Identify which cell holds the provided text, then report its [X, Y] central coordinate. 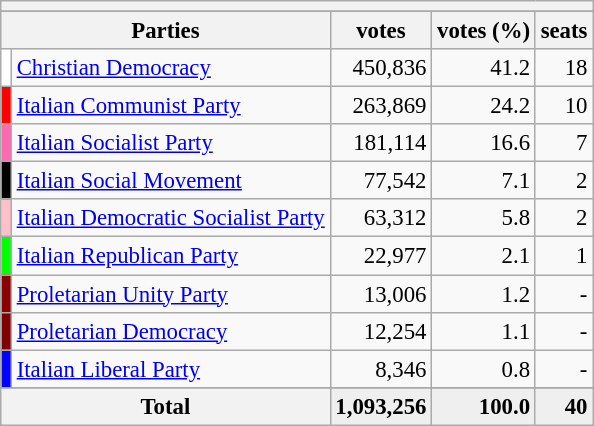
Italian Socialist Party [170, 143]
13,006 [381, 294]
votes (%) [484, 31]
10 [564, 106]
0.8 [484, 369]
263,869 [381, 106]
7.1 [484, 181]
Proletarian Unity Party [170, 294]
1,093,256 [381, 406]
63,312 [381, 219]
16.6 [484, 143]
Italian Republican Party [170, 256]
24.2 [484, 106]
100.0 [484, 406]
7 [564, 143]
Italian Democratic Socialist Party [170, 219]
181,114 [381, 143]
Total [166, 406]
12,254 [381, 331]
2.1 [484, 256]
Italian Communist Party [170, 106]
Italian Liberal Party [170, 369]
40 [564, 406]
1.1 [484, 331]
8,346 [381, 369]
41.2 [484, 68]
18 [564, 68]
1 [564, 256]
450,836 [381, 68]
Christian Democracy [170, 68]
Parties [166, 31]
5.8 [484, 219]
Italian Social Movement [170, 181]
22,977 [381, 256]
votes [381, 31]
Proletarian Democracy [170, 331]
1.2 [484, 294]
77,542 [381, 181]
seats [564, 31]
